Capture the cell that displays the provided text and extract its (x, y) central coordinate. 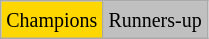
Champions (52, 20)
Runners-up (155, 20)
